Search for the cell housing the specified text and yield its [X, Y] center coordinate. 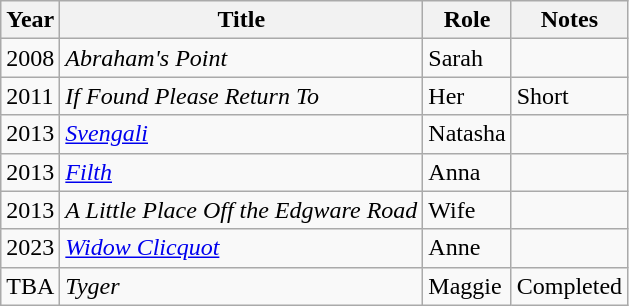
2011 [30, 96]
Completed [569, 286]
Year [30, 20]
Widow Clicquot [242, 248]
Short [569, 96]
Notes [569, 20]
Tyger [242, 286]
Anne [467, 248]
Sarah [467, 58]
Svengali [242, 134]
Role [467, 20]
Anna [467, 172]
If Found Please Return To [242, 96]
Wife [467, 210]
Abraham's Point [242, 58]
TBA [30, 286]
2023 [30, 248]
Title [242, 20]
Her [467, 96]
2008 [30, 58]
Natasha [467, 134]
A Little Place Off the Edgware Road [242, 210]
Filth [242, 172]
Maggie [467, 286]
